For the text-containing cell, return its midpoint in (x, y) coordinate format. 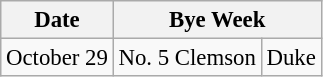
No. 5 Clemson (187, 58)
October 29 (57, 58)
Bye Week (217, 20)
Date (57, 20)
Duke (291, 58)
